Capture the cell that displays the provided text and extract its (x, y) central coordinate. 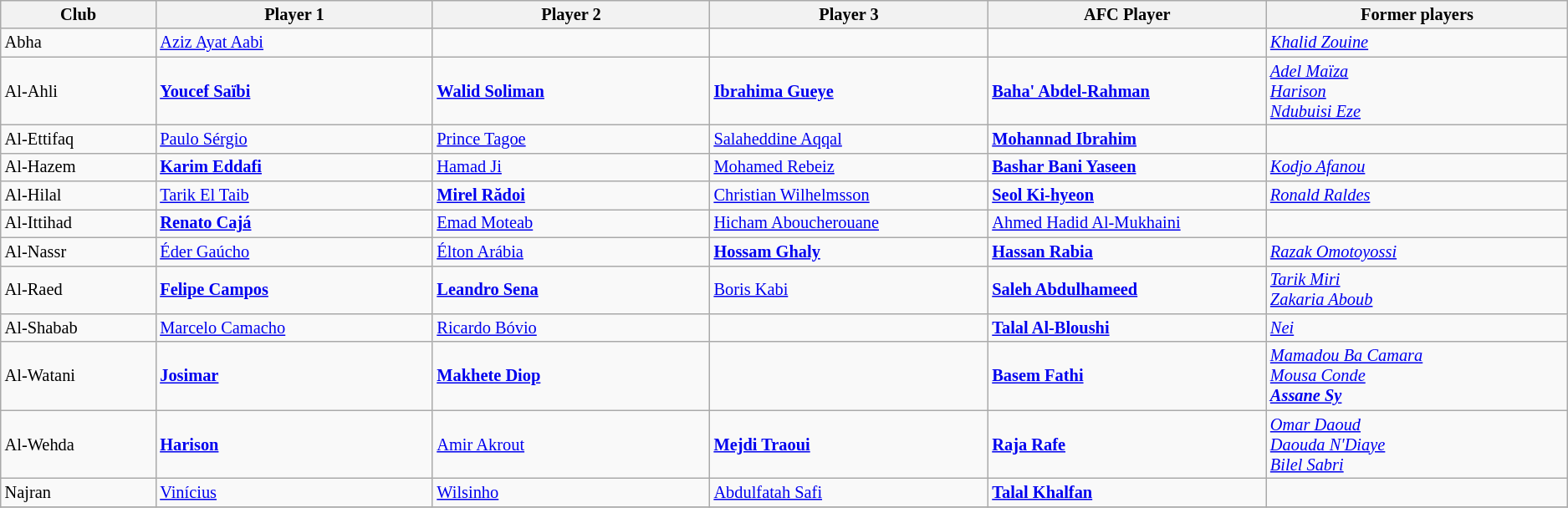
Raja Rafe (1127, 444)
Renato Cajá (294, 223)
Salaheddine Aqqal (850, 139)
Ronald Raldes (1417, 196)
Al-Hazem (79, 167)
Club (79, 14)
Mejdi Traoui (850, 444)
Karim Eddafi (294, 167)
Al-Ittihad (79, 223)
Saleh Abdulhameed (1127, 290)
Mohannad Ibrahim (1127, 139)
Al-Shabab (79, 328)
Talal Khalfan (1127, 492)
AFC Player (1127, 14)
Mohamed Rebeiz (850, 167)
Marcelo Camacho (294, 328)
Hicham Aboucherouane (850, 223)
Hamad Ji (570, 167)
Razak Omotoyossi (1417, 251)
Adel Maïza Harison Ndubuisi Eze (1417, 91)
Baha' Abdel-Rahman (1127, 91)
Wilsinho (570, 492)
Abha (79, 43)
Ricardo Bóvio (570, 328)
Harison (294, 444)
Bashar Bani Yaseen (1127, 167)
Al-Watani (79, 376)
Makhete Diop (570, 376)
Khalid Zouine (1417, 43)
Abdulfatah Safi (850, 492)
Éder Gaúcho (294, 251)
Player 3 (850, 14)
Former players (1417, 14)
Tarik El Taib (294, 196)
Omar Daoud Daouda N'Diaye Bilel Sabri (1417, 444)
Ibrahima Gueye (850, 91)
Mirel Rădoi (570, 196)
Al-Ahli (79, 91)
Al-Wehda (79, 444)
Player 2 (570, 14)
Mamadou Ba Camara Mousa Conde Assane Sy (1417, 376)
Élton Arábia (570, 251)
Leandro Sena (570, 290)
Prince Tagoe (570, 139)
Vinícius (294, 492)
Hassan Rabia (1127, 251)
Seol Ki-hyeon (1127, 196)
Josimar (294, 376)
Al-Hilal (79, 196)
Emad Moteab (570, 223)
Hossam Ghaly (850, 251)
Najran (79, 492)
Basem Fathi (1127, 376)
Felipe Campos (294, 290)
Boris Kabi (850, 290)
Tarik Miri Zakaria Aboub (1417, 290)
Al-Ettifaq (79, 139)
Paulo Sérgio (294, 139)
Al-Raed (79, 290)
Amir Akrout (570, 444)
Walid Soliman (570, 91)
Nei (1417, 328)
Player 1 (294, 14)
Aziz Ayat Aabi (294, 43)
Youcef Saïbi (294, 91)
Christian Wilhelmsson (850, 196)
Talal Al-Bloushi (1127, 328)
Kodjo Afanou (1417, 167)
Ahmed Hadid Al-Mukhaini (1127, 223)
Al-Nassr (79, 251)
